Find where the given text appears and provide that cell's center as (X, Y) coordinate. 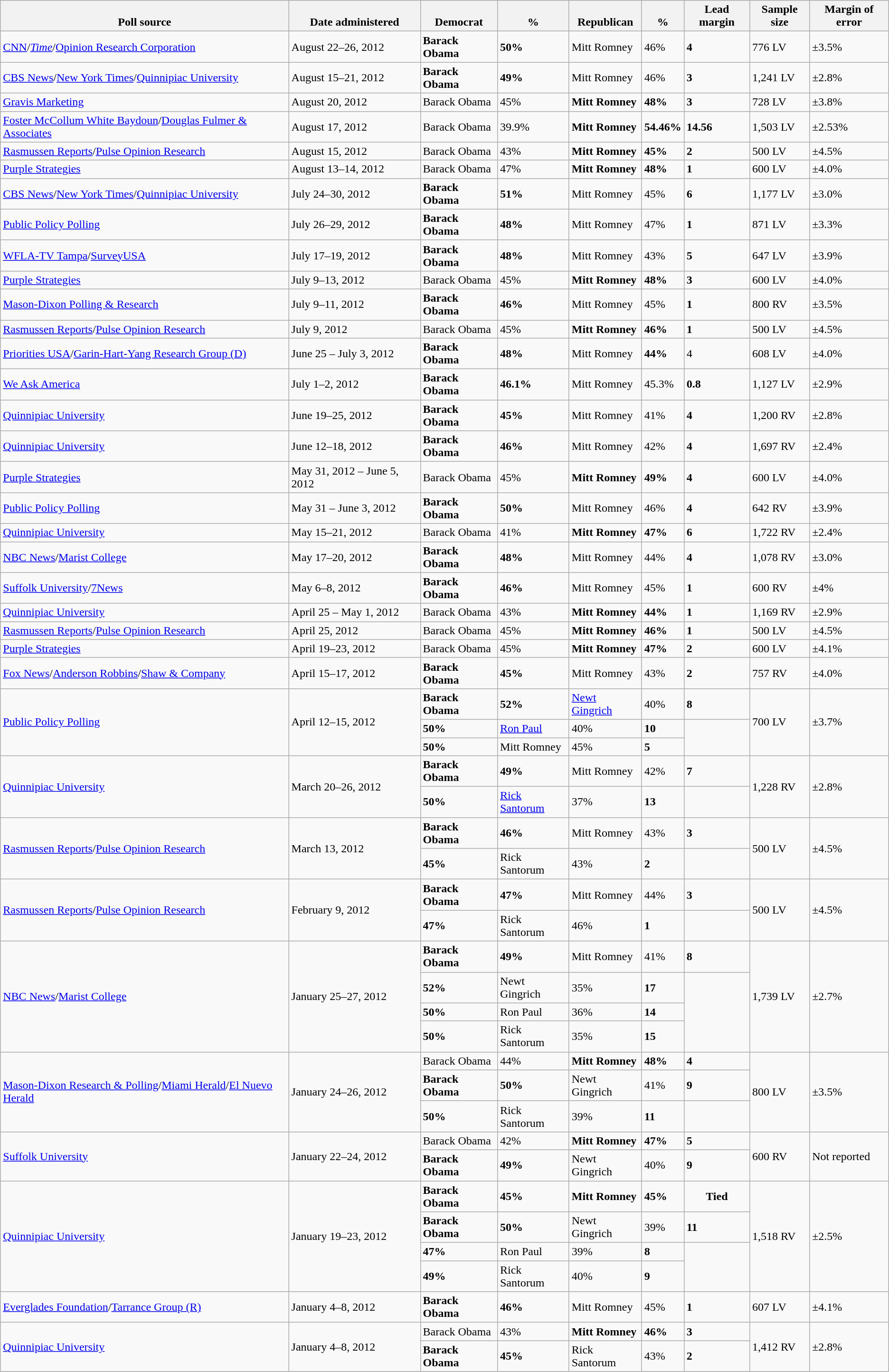
1,412 RV (779, 1347)
June 25 – July 3, 2012 (354, 353)
Democrat (459, 16)
608 LV (779, 353)
1,127 LV (779, 385)
1,177 LV (779, 194)
±2.7% (849, 997)
April 19–23, 2012 (354, 648)
700 LV (779, 722)
Margin of error (849, 16)
46.1% (533, 385)
51% (533, 194)
Gravis Marketing (144, 102)
July 1–2, 2012 (354, 385)
45.3% (663, 385)
647 LV (779, 256)
May 31, 2012 – June 5, 2012 (354, 477)
±2.5% (849, 1236)
54.46% (663, 126)
August 15–21, 2012 (354, 78)
±3.7% (849, 722)
Republican (605, 16)
Fox News/Anderson Robbins/Shaw & Company (144, 673)
Suffolk University (144, 1156)
Tied (717, 1196)
776 LV (779, 47)
August 20, 2012 (354, 102)
February 9, 2012 (354, 910)
Priorities USA/Garin-Hart-Yang Research Group (D) (144, 353)
January 22–24, 2012 (354, 1156)
±3.3% (849, 224)
10 (663, 728)
±3.8% (849, 102)
±4% (849, 588)
757 RV (779, 673)
0.8 (717, 385)
Mason-Dixon Research & Polling/Miami Herald/El Nuevo Herald (144, 1092)
May 6–8, 2012 (354, 588)
CNN/Time/Opinion Research Corporation (144, 47)
1,169 RV (779, 612)
728 LV (779, 102)
July 17–19, 2012 (354, 256)
May 17–20, 2012 (354, 557)
August 13–14, 2012 (354, 169)
Suffolk University/7News (144, 588)
1,228 RV (779, 787)
±2.53% (849, 126)
1,078 RV (779, 557)
1,518 RV (779, 1236)
607 LV (779, 1307)
July 24–30, 2012 (354, 194)
800 RV (779, 304)
April 15–17, 2012 (354, 673)
March 13, 2012 (354, 848)
14 (663, 1012)
Date administered (354, 16)
1,503 LV (779, 126)
April 12–15, 2012 (354, 722)
August 22–26, 2012 (354, 47)
January 25–27, 2012 (354, 997)
April 25, 2012 (354, 630)
January 19–23, 2012 (354, 1236)
800 LV (779, 1092)
Not reported (849, 1156)
Sample size (779, 16)
37% (605, 802)
Mason-Dixon Polling & Research (144, 304)
Foster McCollum White Baydoun/Douglas Fulmer & Associates (144, 126)
17 (663, 987)
July 9, 2012 (354, 329)
Lead margin (717, 16)
1,722 RV (779, 533)
June 12–18, 2012 (354, 447)
13 (663, 802)
15 (663, 1037)
642 RV (779, 508)
1,200 RV (779, 415)
May 15–21, 2012 (354, 533)
July 26–29, 2012 (354, 224)
39.9% (533, 126)
1,241 LV (779, 78)
We Ask America (144, 385)
April 25 – May 1, 2012 (354, 612)
May 31 – June 3, 2012 (354, 508)
August 15, 2012 (354, 151)
August 17, 2012 (354, 126)
March 20–26, 2012 (354, 787)
July 9–11, 2012 (354, 304)
36% (605, 1012)
1,739 LV (779, 997)
7 (717, 772)
Poll source (144, 16)
Everglades Foundation/Tarrance Group (R) (144, 1307)
1,697 RV (779, 447)
July 9–13, 2012 (354, 280)
January 24–26, 2012 (354, 1092)
June 19–25, 2012 (354, 415)
871 LV (779, 224)
14.56 (717, 126)
WFLA-TV Tampa/SurveyUSA (144, 256)
